Pinpoint the cell where the given text exists, returning its (x, y) midpoint coordinate. 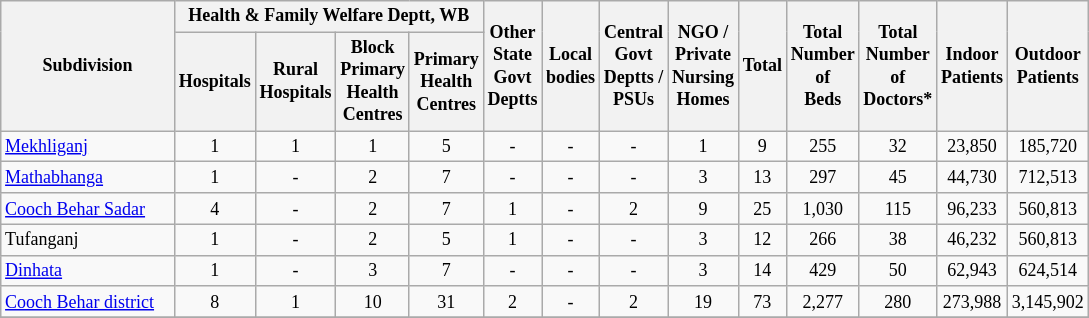
Localbodies (571, 66)
OtherStateGovtDeptts (512, 66)
CentralGovtDeptts /PSUs (633, 66)
712,513 (1048, 178)
4 (214, 208)
44,730 (972, 178)
1,030 (822, 208)
13 (762, 178)
429 (822, 270)
23,850 (972, 146)
96,233 (972, 208)
Mathabhanga (88, 178)
NGO /PrivateNursingHomes (704, 66)
Cooch Behar district (88, 302)
273,988 (972, 302)
Dinhata (88, 270)
115 (898, 208)
50 (898, 270)
255 (822, 146)
TotalNumberofBeds (822, 66)
185,720 (1048, 146)
Health & Family Welfare Deptt, WB (328, 16)
Cooch Behar Sadar (88, 208)
25 (762, 208)
8 (214, 302)
280 (898, 302)
PrimaryHealthCentres (446, 82)
32 (898, 146)
Mekhliganj (88, 146)
Total (762, 66)
19 (704, 302)
Tufanganj (88, 240)
10 (373, 302)
12 (762, 240)
62,943 (972, 270)
BlockPrimaryHealthCentres (373, 82)
297 (822, 178)
Hospitals (214, 82)
RuralHospitals (296, 82)
14 (762, 270)
IndoorPatients (972, 66)
45 (898, 178)
2,277 (822, 302)
3,145,902 (1048, 302)
31 (446, 302)
OutdoorPatients (1048, 66)
Subdivision (88, 66)
624,514 (1048, 270)
TotalNumberofDoctors* (898, 66)
73 (762, 302)
46,232 (972, 240)
38 (898, 240)
266 (822, 240)
